Output the [X, Y] coordinate of the center of the cell containing the given text.  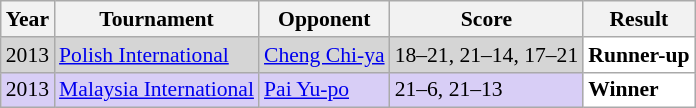
Result [638, 19]
Pai Yu-po [324, 90]
Cheng Chi-ya [324, 55]
Polish International [156, 55]
Winner [638, 90]
21–6, 21–13 [487, 90]
Tournament [156, 19]
Malaysia International [156, 90]
Runner-up [638, 55]
Year [28, 19]
Opponent [324, 19]
18–21, 21–14, 17–21 [487, 55]
Score [487, 19]
